Locate the cell with the specified text and output its (x, y) center coordinate. 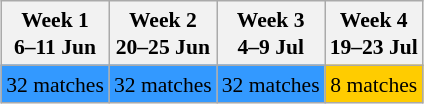
Week 16–11 Jun (55, 33)
Week 220–25 Jun (163, 33)
8 matches (374, 84)
Week 419–23 Jul (374, 33)
Week 34–9 Jul (271, 33)
